From the cell containing the given text, extract its center point as (x, y) coordinate. 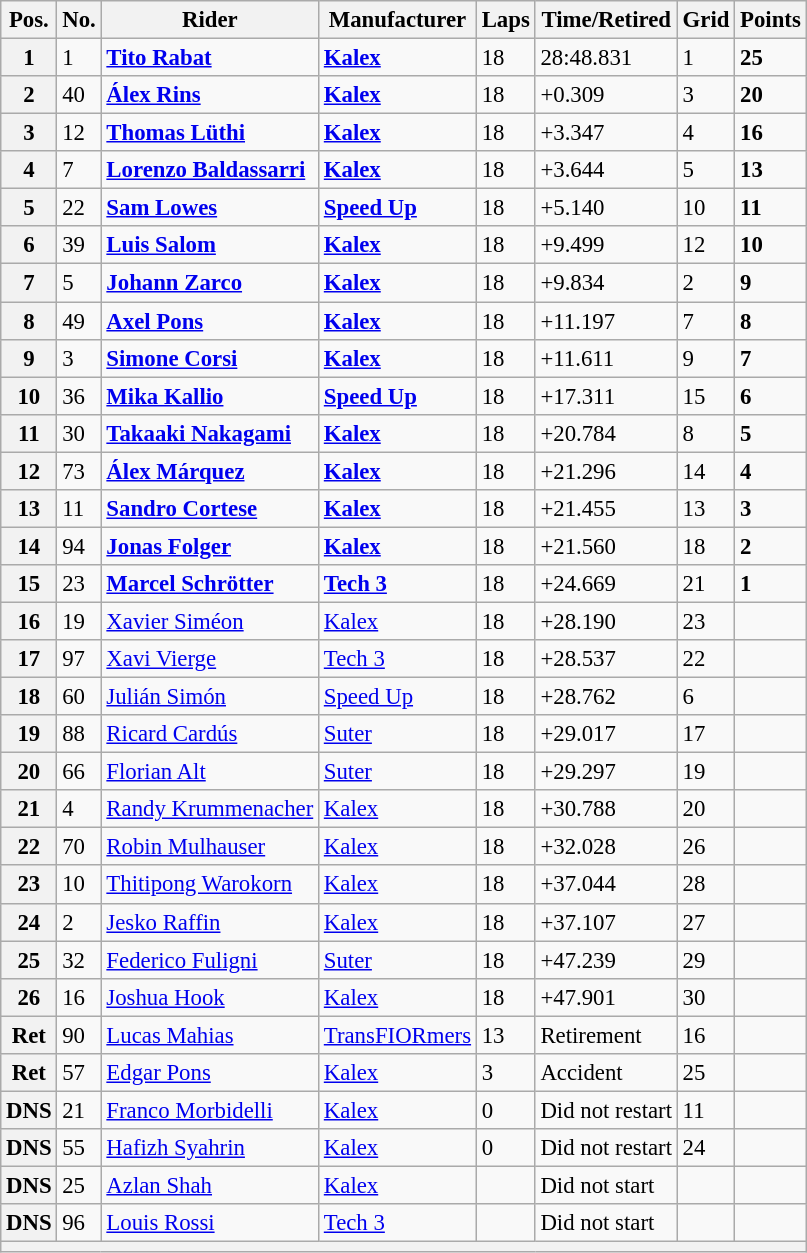
No. (79, 20)
Retirement (606, 1035)
Sandro Cortese (210, 509)
32 (79, 960)
Laps (506, 20)
57 (79, 1073)
Johann Zarco (210, 283)
+20.784 (606, 433)
+24.669 (606, 584)
28:48.831 (606, 58)
Takaaki Nakagami (210, 433)
Marcel Schrötter (210, 584)
+3.347 (606, 133)
Azlan Shah (210, 1185)
Louis Rossi (210, 1223)
27 (706, 922)
88 (79, 734)
+32.028 (606, 847)
Hafizh Syahrin (210, 1148)
Florian Alt (210, 772)
Ricard Cardús (210, 734)
TransFIORmers (398, 1035)
Pos. (29, 20)
+11.611 (606, 358)
+3.644 (606, 170)
+29.017 (606, 734)
+9.499 (606, 245)
Franco Morbidelli (210, 1110)
+28.762 (606, 697)
Axel Pons (210, 321)
Luis Salom (210, 245)
+17.311 (606, 396)
Sam Lowes (210, 208)
Jonas Folger (210, 546)
Jesko Raffin (210, 922)
Tito Rabat (210, 58)
+21.560 (606, 546)
Simone Corsi (210, 358)
+21.455 (606, 509)
Grid (706, 20)
Time/Retired (606, 20)
36 (79, 396)
73 (79, 471)
Manufacturer (398, 20)
29 (706, 960)
28 (706, 885)
Xavi Vierge (210, 659)
Randy Krummenacher (210, 809)
+0.309 (606, 95)
+37.044 (606, 885)
Thitipong Warokorn (210, 885)
60 (79, 697)
96 (79, 1223)
+30.788 (606, 809)
97 (79, 659)
Robin Mulhauser (210, 847)
94 (79, 546)
Álex Rins (210, 95)
+5.140 (606, 208)
70 (79, 847)
Lorenzo Baldassarri (210, 170)
Edgar Pons (210, 1073)
+37.107 (606, 922)
+11.197 (606, 321)
Points (770, 20)
Mika Kallio (210, 396)
66 (79, 772)
Rider (210, 20)
Lucas Mahias (210, 1035)
Xavier Siméon (210, 621)
+47.239 (606, 960)
40 (79, 95)
+9.834 (606, 283)
Federico Fuligni (210, 960)
Thomas Lüthi (210, 133)
Álex Márquez (210, 471)
Accident (606, 1073)
49 (79, 321)
90 (79, 1035)
+29.297 (606, 772)
+21.296 (606, 471)
Joshua Hook (210, 997)
+28.537 (606, 659)
39 (79, 245)
+47.901 (606, 997)
Julián Simón (210, 697)
55 (79, 1148)
+28.190 (606, 621)
